For the text-containing cell, return its midpoint in (X, Y) coordinate format. 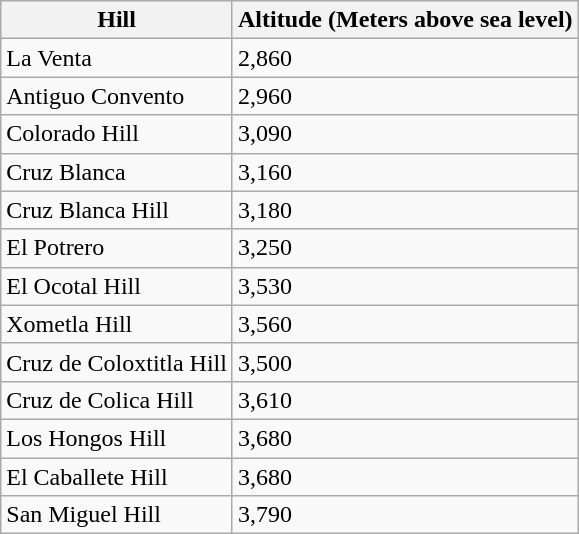
2,860 (405, 58)
3,610 (405, 400)
San Miguel Hill (117, 515)
El Ocotal Hill (117, 286)
2,960 (405, 96)
Cruz Blanca (117, 172)
Xometla Hill (117, 324)
Antiguo Convento (117, 96)
3,250 (405, 248)
Colorado Hill (117, 134)
Cruz de Colica Hill (117, 400)
3,790 (405, 515)
Cruz de Coloxtitla Hill (117, 362)
Los Hongos Hill (117, 438)
3,180 (405, 210)
3,160 (405, 172)
El Potrero (117, 248)
La Venta (117, 58)
3,530 (405, 286)
Altitude (Meters above sea level) (405, 20)
Cruz Blanca Hill (117, 210)
Hill (117, 20)
3,090 (405, 134)
3,500 (405, 362)
3,560 (405, 324)
El Caballete Hill (117, 477)
